Capture the cell that displays the provided text and extract its (X, Y) central coordinate. 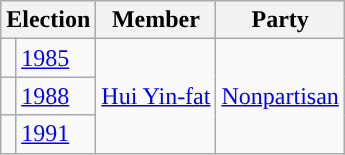
1991 (56, 134)
1985 (56, 58)
Nonpartisan (280, 96)
Member (156, 20)
Election (48, 20)
Hui Yin-fat (156, 96)
1988 (56, 96)
Party (280, 20)
